Capture the cell that displays the provided text and extract its [X, Y] central coordinate. 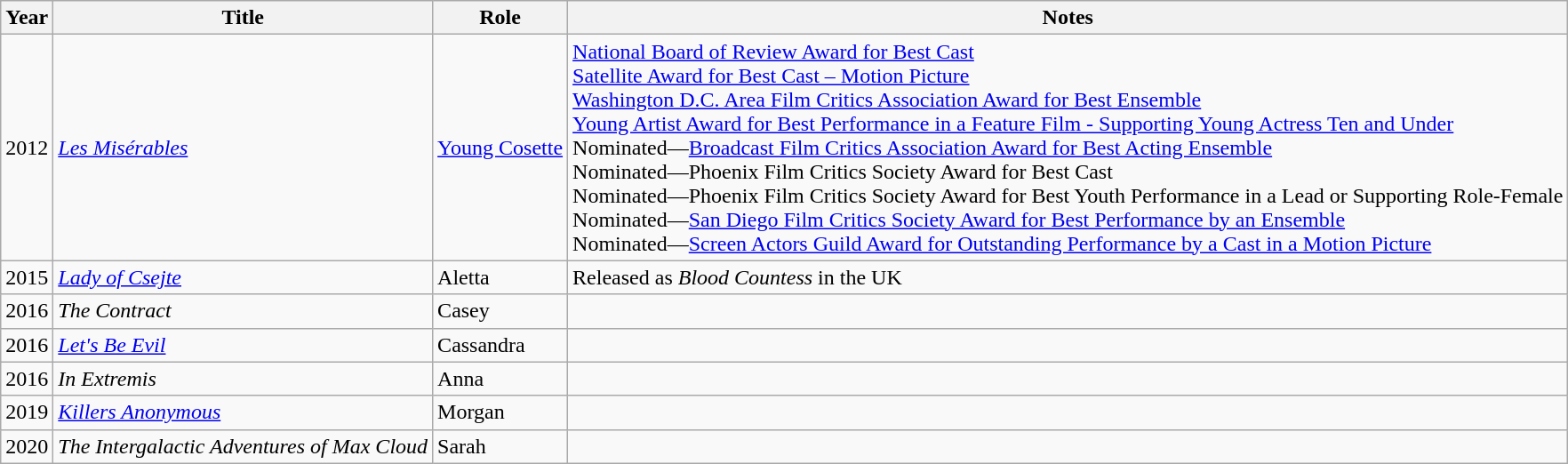
Year [27, 18]
Anna [500, 379]
In Extremis [244, 379]
Young Cosette [500, 148]
Notes [1068, 18]
2019 [27, 412]
2015 [27, 277]
Casey [500, 311]
Les Misérables [244, 148]
Released as Blood Countess in the UK [1068, 277]
The Intergalactic Adventures of Max Cloud [244, 446]
Let's Be Evil [244, 345]
Role [500, 18]
Morgan [500, 412]
Killers Anonymous [244, 412]
The Contract [244, 311]
Aletta [500, 277]
Lady of Csejte [244, 277]
2012 [27, 148]
Sarah [500, 446]
2020 [27, 446]
Cassandra [500, 345]
Title [244, 18]
